Locate the cell with the specified text and output its [x, y] center coordinate. 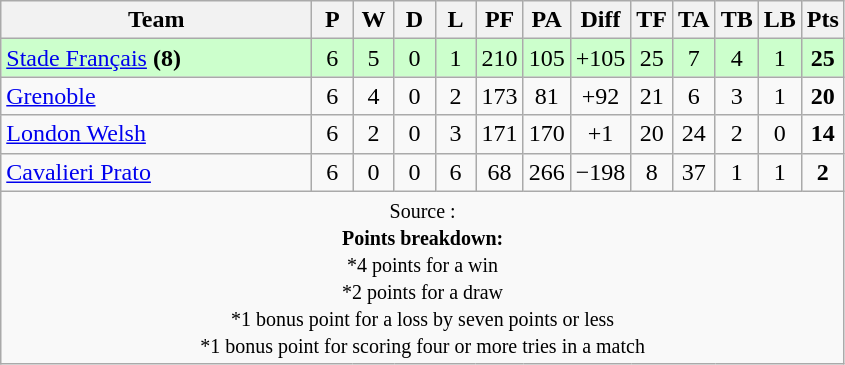
Team [156, 20]
D [414, 20]
+105 [600, 58]
+1 [600, 134]
37 [694, 172]
PA [546, 20]
68 [500, 172]
Diff [600, 20]
PF [500, 20]
105 [546, 58]
7 [694, 58]
LB [780, 20]
24 [694, 134]
Pts [822, 20]
173 [500, 96]
−198 [600, 172]
TF [652, 20]
8 [652, 172]
5 [374, 58]
Stade Français (8) [156, 58]
14 [822, 134]
266 [546, 172]
TB [736, 20]
21 [652, 96]
L [456, 20]
81 [546, 96]
Cavalieri Prato [156, 172]
W [374, 20]
TA [694, 20]
P [332, 20]
171 [500, 134]
Grenoble [156, 96]
+92 [600, 96]
210 [500, 58]
170 [546, 134]
London Welsh [156, 134]
